Capture the cell that displays the provided text and extract its (X, Y) central coordinate. 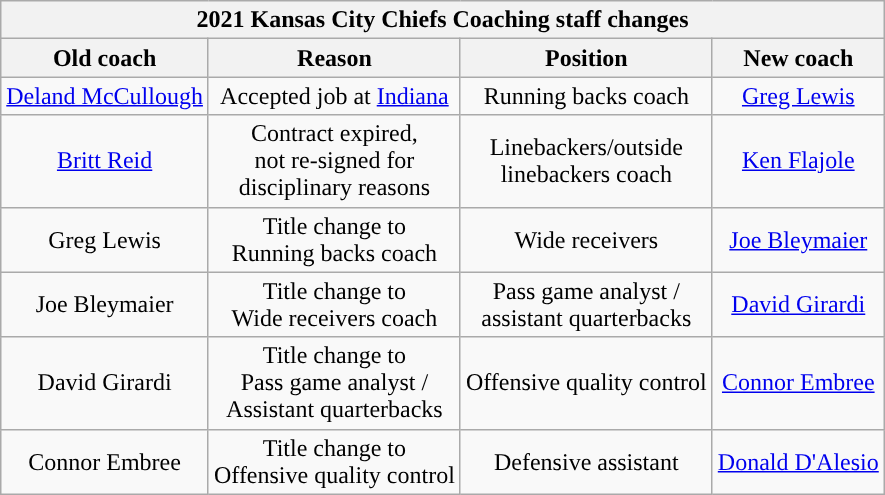
Title change toRunning backs coach (334, 240)
Accepted job at Indiana (334, 96)
Offensive quality control (586, 383)
New coach (798, 58)
Wide receivers (586, 240)
Title change toOffensive quality control (334, 462)
Reason (334, 58)
Britt Reid (105, 161)
2021 Kansas City Chiefs Coaching staff changes (443, 20)
Title change toWide receivers coach (334, 304)
Old coach (105, 58)
Contract expired,not re-signed fordisciplinary reasons (334, 161)
Deland McCullough (105, 96)
Position (586, 58)
Pass game analyst /assistant quarterbacks (586, 304)
Title change toPass game analyst /Assistant quarterbacks (334, 383)
Donald D'Alesio (798, 462)
Running backs coach (586, 96)
Linebackers/outsidelinebackers coach (586, 161)
Defensive assistant (586, 462)
Ken Flajole (798, 161)
